For the text-containing cell, return its midpoint in (X, Y) coordinate format. 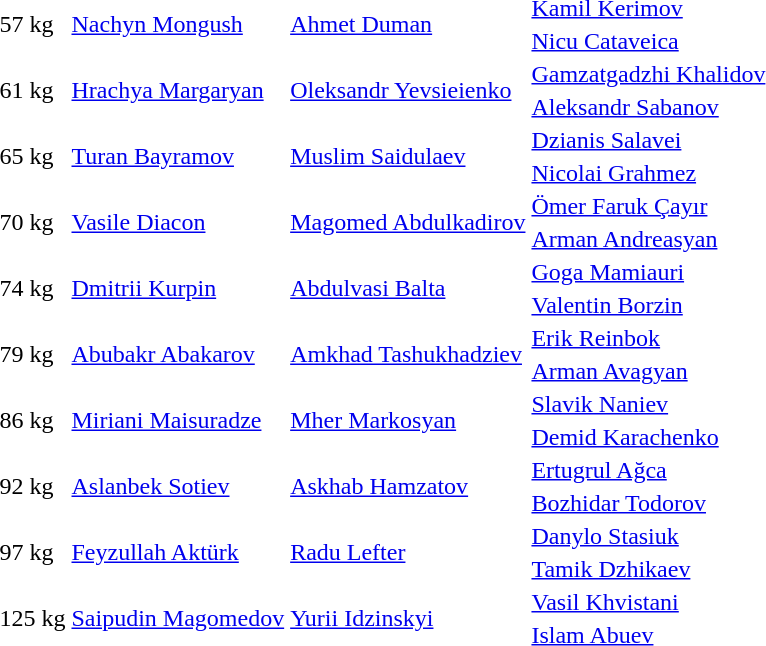
Radu Lefter (408, 552)
Aslanbek Sotiev (178, 486)
Abubakr Abakarov (178, 354)
Feyzullah Aktürk (178, 552)
Amkhad Tashukhadziev (408, 354)
Turan Bayramov (178, 156)
Vasile Diacon (178, 222)
Hrachya Margaryan (178, 90)
Askhab Hamzatov (408, 486)
Mher Markosyan (408, 420)
Oleksandr Yevsieienko (408, 90)
Abdulvasi Balta (408, 288)
Dmitrii Kurpin (178, 288)
Magomed Abdulkadirov (408, 222)
Muslim Saidulaev (408, 156)
Miriani Maisuradze (178, 420)
